Identify which cell holds the provided text, then report its (X, Y) central coordinate. 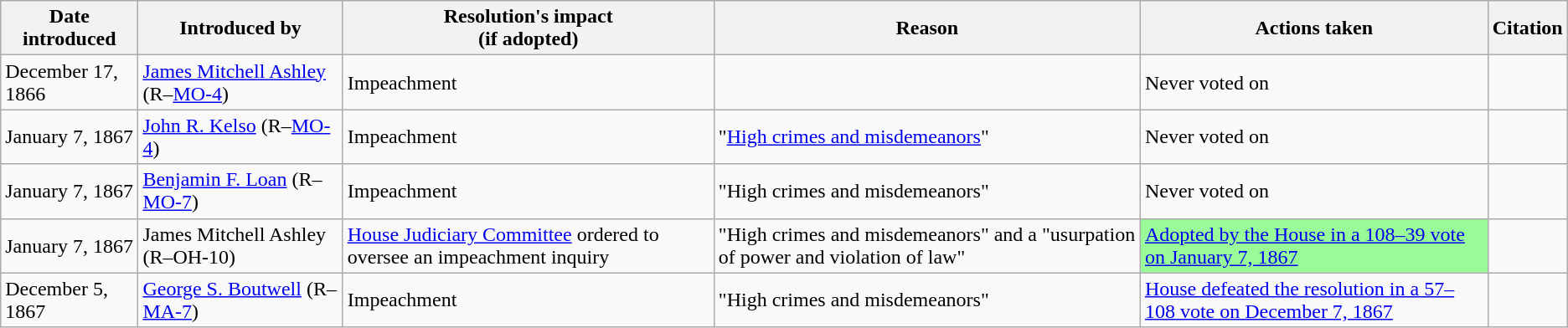
December 17, 1866 (70, 82)
House defeated the resolution in a 57–108 vote on December 7, 1867 (1313, 300)
Date introduced (70, 28)
December 5, 1867 (70, 300)
Introduced by (240, 28)
Adopted by the House in a 108–39 vote on January 7, 1867 (1313, 246)
House Judiciary Committee ordered to oversee an impeachment inquiry (528, 246)
Actions taken (1313, 28)
Benjamin F. Loan (R–MO-7) (240, 191)
Reason (926, 28)
Citation (1528, 28)
James Mitchell Ashley (R–MO-4) (240, 82)
"High crimes and misdemeanors" and a "usurpation of power and violation of law" (926, 246)
Resolution's impact(if adopted) (528, 28)
James Mitchell Ashley (R–OH-10) (240, 246)
John R. Kelso (R–MO-4) (240, 137)
George S. Boutwell (R–MA-7) (240, 300)
